Return (X, Y) of the center of cell containing provided text 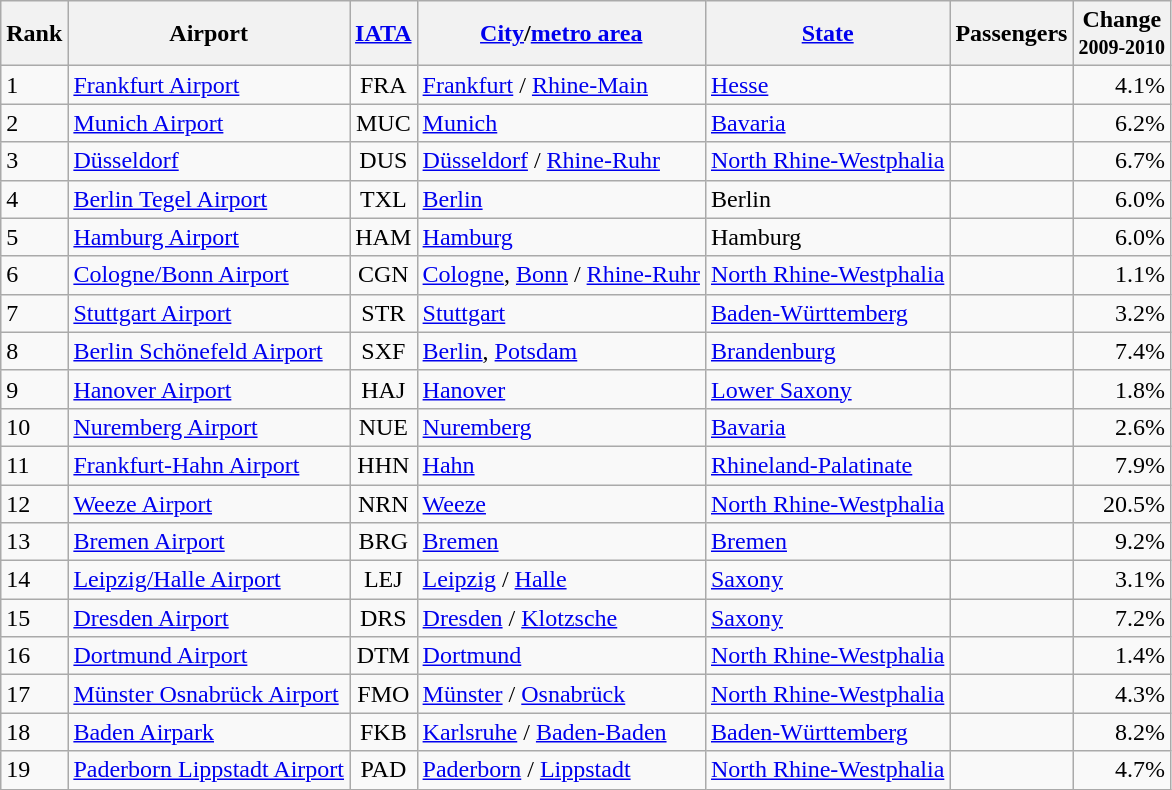
7.2% (1122, 618)
Hamburg Airport (209, 237)
MUC (384, 123)
Hanover (561, 389)
IATA (384, 34)
3 (34, 161)
8.2% (1122, 732)
Leipzig / Halle (561, 580)
Berlin Schönefeld Airport (209, 351)
Nuremberg (561, 427)
Stuttgart Airport (209, 313)
NUE (384, 427)
State (827, 34)
8 (34, 351)
Munich Airport (209, 123)
Karlsruhe / Baden-Baden (561, 732)
4.3% (1122, 694)
Nuremberg Airport (209, 427)
FKB (384, 732)
6.7% (1122, 161)
TXL (384, 199)
12 (34, 503)
9 (34, 389)
Hahn (561, 465)
Cologne/Bonn Airport (209, 275)
Hanover Airport (209, 389)
Dresden / Klotzsche (561, 618)
1.4% (1122, 656)
Dresden Airport (209, 618)
Berlin, Potsdam (561, 351)
18 (34, 732)
Düsseldorf (209, 161)
Paderborn / Lippstadt (561, 770)
Frankfurt Airport (209, 85)
7 (34, 313)
Cologne, Bonn / Rhine-Ruhr (561, 275)
4 (34, 199)
FMO (384, 694)
Leipzig/Halle Airport (209, 580)
Munich (561, 123)
HAJ (384, 389)
Weeze Airport (209, 503)
17 (34, 694)
6 (34, 275)
Frankfurt / Rhine-Main (561, 85)
20.5% (1122, 503)
Berlin Tegel Airport (209, 199)
7.4% (1122, 351)
19 (34, 770)
Change2009-2010 (1122, 34)
9.2% (1122, 542)
NRN (384, 503)
Weeze (561, 503)
1.1% (1122, 275)
Hesse (827, 85)
7.9% (1122, 465)
PAD (384, 770)
5 (34, 237)
Rhineland-Palatinate (827, 465)
Frankfurt-Hahn Airport (209, 465)
LEJ (384, 580)
DRS (384, 618)
2 (34, 123)
Stuttgart (561, 313)
15 (34, 618)
16 (34, 656)
11 (34, 465)
13 (34, 542)
CGN (384, 275)
DTM (384, 656)
Baden Airpark (209, 732)
Dortmund (561, 656)
Paderborn Lippstadt Airport (209, 770)
14 (34, 580)
1.8% (1122, 389)
Brandenburg (827, 351)
SXF (384, 351)
Lower Saxony (827, 389)
Münster Osnabrück Airport (209, 694)
Rank (34, 34)
BRG (384, 542)
DUS (384, 161)
HHN (384, 465)
6.2% (1122, 123)
3.2% (1122, 313)
1 (34, 85)
Düsseldorf / Rhine-Ruhr (561, 161)
Passengers (1012, 34)
HAM (384, 237)
Dortmund Airport (209, 656)
10 (34, 427)
STR (384, 313)
4.1% (1122, 85)
4.7% (1122, 770)
Airport (209, 34)
FRA (384, 85)
City/metro area (561, 34)
Bremen Airport (209, 542)
3.1% (1122, 580)
Münster / Osnabrück (561, 694)
2.6% (1122, 427)
